Pinpoint the cell where the given text exists, returning its (x, y) midpoint coordinate. 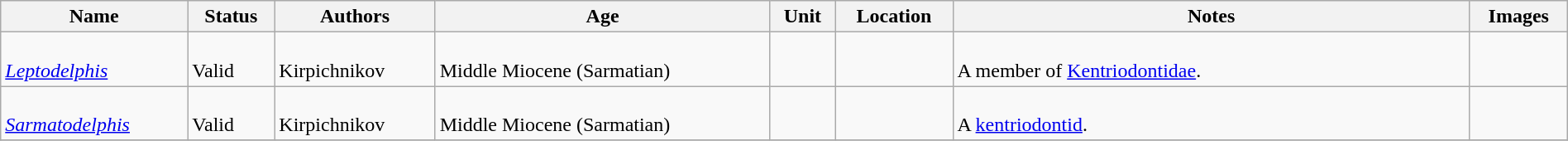
Status (232, 17)
Name (94, 17)
Age (602, 17)
A member of Kentriodontidae. (1211, 60)
Leptodelphis (94, 60)
Notes (1211, 17)
Sarmatodelphis (94, 113)
Images (1518, 17)
Unit (802, 17)
Authors (355, 17)
A kentriodontid. (1211, 113)
Location (894, 17)
